Determine the (x, y) coordinate at the center of the cell enclosing the given text.  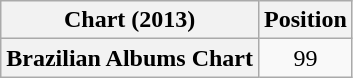
Brazilian Albums Chart (130, 58)
Position (306, 20)
Chart (2013) (130, 20)
99 (306, 58)
